Pinpoint the cell where the given text exists, returning its [X, Y] midpoint coordinate. 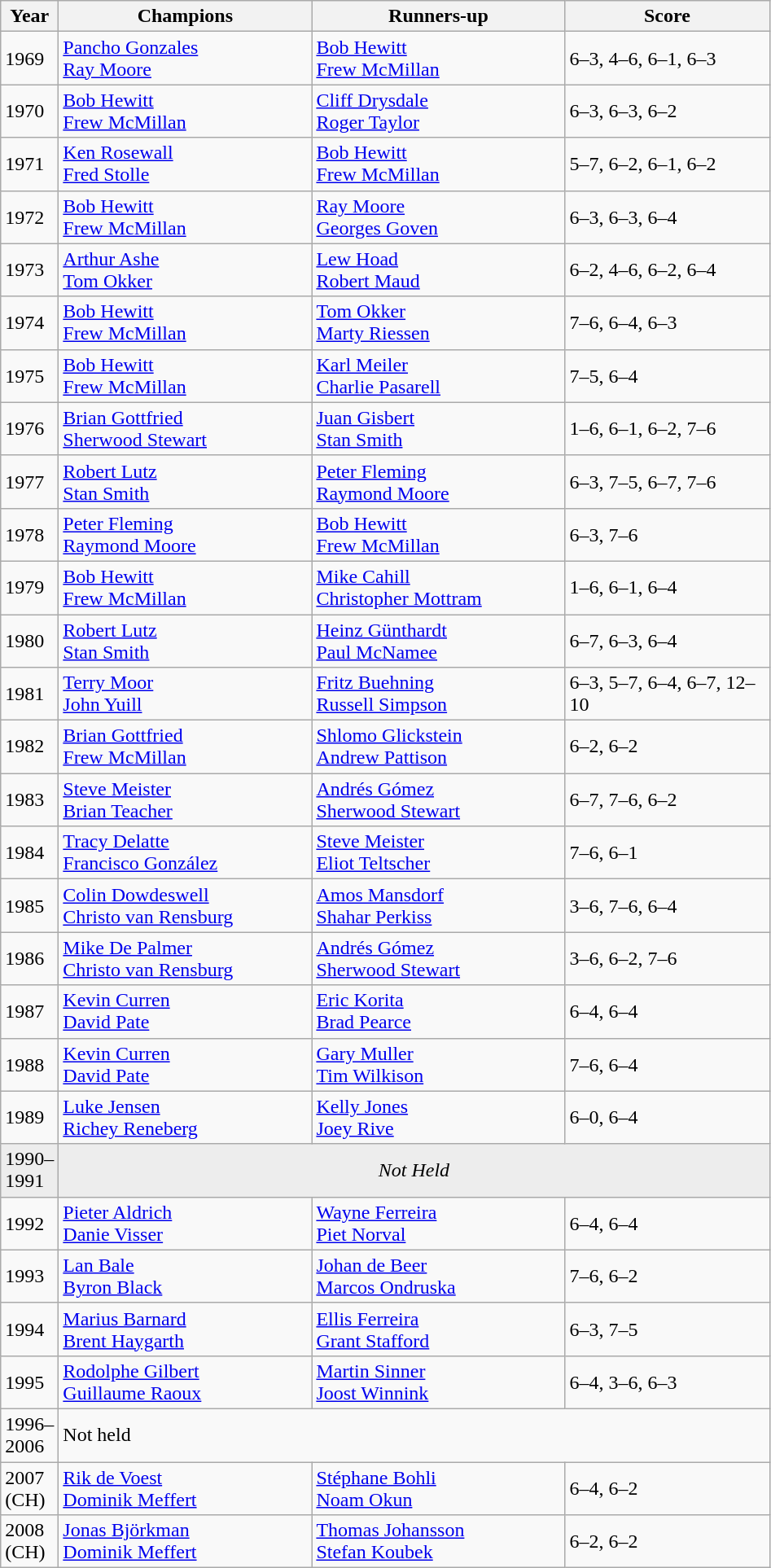
1971 [29, 164]
1980 [29, 640]
Not Held [414, 1171]
1977 [29, 482]
6–4, 3–6, 6–3 [668, 1382]
1976 [29, 428]
1979 [29, 588]
1972 [29, 217]
Pancho Gonzales Ray Moore [186, 59]
1986 [29, 959]
1969 [29, 59]
Luke Jensen Richey Reneberg [186, 1117]
1981 [29, 694]
1–6, 6–1, 6–4 [668, 588]
Cliff Drysdale Roger Taylor [438, 111]
6–7, 6–3, 6–4 [668, 640]
6–0, 6–4 [668, 1117]
Steve Meister Eliot Teltscher [438, 853]
1978 [29, 534]
Lan Bale Byron Black [186, 1277]
1984 [29, 853]
Steve Meister Brian Teacher [186, 799]
Wayne Ferreira Piet Norval [438, 1223]
Marius Barnard Brent Haygarth [186, 1329]
Rodolphe Gilbert Guillaume Raoux [186, 1382]
Mike Cahill Christopher Mottram [438, 588]
1985 [29, 905]
Johan de Beer Marcos Ondruska [438, 1277]
3–6, 7–6, 6–4 [668, 905]
2008 (CH) [29, 1542]
6–4, 6–2 [668, 1488]
Stéphane Bohli Noam Okun [438, 1488]
3–6, 6–2, 7–6 [668, 959]
6–7, 7–6, 6–2 [668, 799]
1990–1991 [29, 1171]
7–6, 6–4, 6–3 [668, 322]
5–7, 6–2, 6–1, 6–2 [668, 164]
Not held [414, 1434]
1989 [29, 1117]
7–6, 6–1 [668, 853]
Kelly Jones Joey Rive [438, 1117]
Ken Rosewall Fred Stolle [186, 164]
1975 [29, 376]
6–3, 6–3, 6–2 [668, 111]
Mike De Palmer Christo van Rensburg [186, 959]
6–3, 4–6, 6–1, 6–3 [668, 59]
Tracy Delatte Francisco González [186, 853]
1988 [29, 1065]
Tom Okker Marty Riessen [438, 322]
Fritz Buehning Russell Simpson [438, 694]
Thomas Johansson Stefan Koubek [438, 1542]
1983 [29, 799]
Eric Korita Brad Pearce [438, 1011]
Lew Hoad Robert Maud [438, 270]
6–3, 5–7, 6–4, 6–7, 12–10 [668, 694]
2007 (CH) [29, 1488]
1995 [29, 1382]
Gary Muller Tim Wilkison [438, 1065]
1996–2006 [29, 1434]
Brian Gottfried Frew McMillan [186, 747]
6–3, 7–5 [668, 1329]
1992 [29, 1223]
1993 [29, 1277]
6–3, 6–3, 6–4 [668, 217]
Year [29, 16]
Ellis Ferreira Grant Stafford [438, 1329]
1994 [29, 1329]
7–6, 6–4 [668, 1065]
Karl Meiler Charlie Pasarell [438, 376]
1–6, 6–1, 6–2, 7–6 [668, 428]
1970 [29, 111]
Amos Mansdorf Shahar Perkiss [438, 905]
7–5, 6–4 [668, 376]
Juan Gisbert Stan Smith [438, 428]
Pieter Aldrich Danie Visser [186, 1223]
Heinz Günthardt Paul McNamee [438, 640]
Rik de Voest Dominik Meffert [186, 1488]
1987 [29, 1011]
Champions [186, 16]
1974 [29, 322]
Runners-up [438, 16]
Score [668, 16]
6–2, 4–6, 6–2, 6–4 [668, 270]
1973 [29, 270]
Terry Moor John Yuill [186, 694]
7–6, 6–2 [668, 1277]
Shlomo Glickstein Andrew Pattison [438, 747]
6–3, 7–6 [668, 534]
Arthur Ashe Tom Okker [186, 270]
Ray Moore Georges Goven [438, 217]
Martin Sinner Joost Winnink [438, 1382]
1982 [29, 747]
Colin Dowdeswell Christo van Rensburg [186, 905]
Jonas Björkman Dominik Meffert [186, 1542]
Brian Gottfried Sherwood Stewart [186, 428]
6–3, 7–5, 6–7, 7–6 [668, 482]
